Output the (x, y) coordinate of the center of the cell containing the given text.  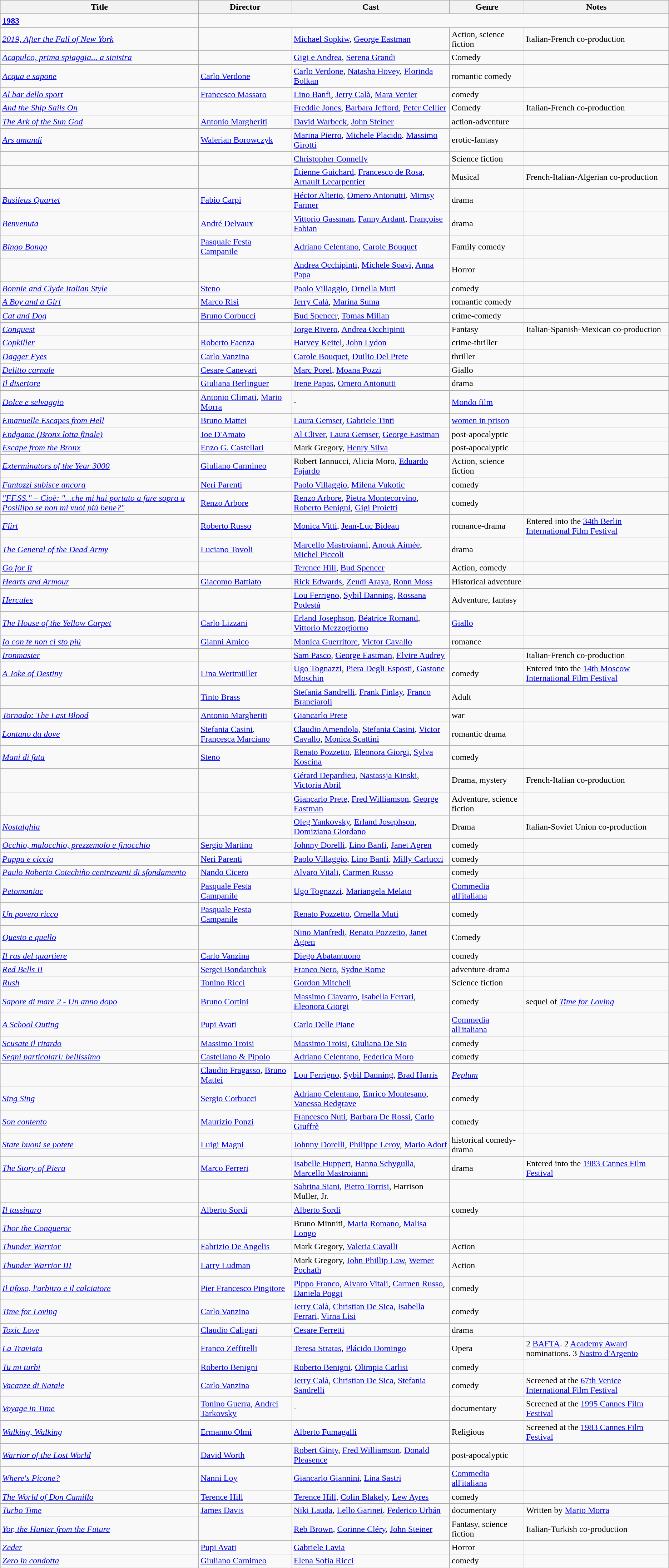
Stefania Sandrelli, Frank Finlay, Franco Branciaroli (371, 697)
Irene Papas, Omero Antonutti (371, 384)
Massimo Troisi (245, 1043)
Giacomo Battiato (245, 582)
Renato Pozzetto, Eleonora Giorgi, Sylva Koscina (371, 757)
Mark Gregory, John Phillip Law, Werner Pochath (371, 1265)
Roberto Russo (245, 526)
Benvenuta (99, 223)
Al Cliver, Laura Gemser, George Eastman (371, 434)
Marco Ferreri (245, 1168)
war (487, 715)
Peplum (487, 1075)
Adventure, science fiction (487, 803)
Tinto Brass (245, 697)
A School Outing (99, 1024)
Zero in condotta (99, 1561)
Fantasy, science fiction (487, 1529)
Segni particolari: bellissimo (99, 1057)
Turbo Time (99, 1510)
Ironmaster (99, 655)
Pappa e ciccia (99, 859)
Christopher Connelly (371, 158)
Isabelle Huppert, Hanna Schygulla, Marcello Mastroianni (371, 1168)
The House of the Yellow Carpet (99, 623)
sequel of Time for Loving (596, 1001)
Johnny Dorelli, Lino Banfi, Janet Agren (371, 845)
Tonino Guerra, Andrei Tarkovsky (245, 1408)
Vacanze di Natale (99, 1385)
Toxic Love (99, 1330)
Freddie Jones, Barbara Jefford, Peter Cellier (371, 108)
Conquest (99, 329)
women in prison (487, 420)
Claudio Caligari (245, 1330)
Gabriele Lavia (371, 1547)
Giuliana Berlinguer (245, 384)
Adult (487, 697)
Pippo Franco, Alvaro Vitali, Carmen Russo, Daniela Poggi (371, 1288)
Ugo Tognazzi, Mariangela Melato (371, 891)
Tonino Ricci (245, 983)
French-Italian co-production (596, 780)
Cast (371, 7)
Robert Iannucci, Alicia Moro, Eduardo Fajardo (371, 466)
Giancarlo Prete (371, 715)
Marcello Mastroianni, Anouk Aimée, Michel Piccoli (371, 550)
Nanni Loy (245, 1478)
Flirt (99, 526)
romance-drama (487, 526)
André Delvaux (245, 223)
Genre (487, 7)
"FF.SS." – Cioè: "...che mi hai portato a fare sopra a Posillipo se non mi vuoi più bene?" (99, 503)
Lou Ferrigno, Sybil Danning, Rossana Podestà (371, 600)
Tornado: The Last Blood (99, 715)
Héctor Alterio, Omero Antonutti, Mimsy Farmer (371, 200)
Il ras del quartiere (99, 956)
Adriano Celentano, Enrico Montesano, Vanessa Redgrave (371, 1098)
Il tifoso, l'arbitro e il calciatore (99, 1288)
Harvey Keitel, John Lydon (371, 343)
Basileus Quartet (99, 200)
David Worth (245, 1455)
A Joke of Destiny (99, 673)
Fantasy (487, 329)
Sapore di mare 2 - Un anno dopo (99, 1001)
Adriano Celentano, Federica Moro (371, 1057)
Roberto Faenza (245, 343)
Paolo Villaggio, Milena Vukotic (371, 484)
Opera (487, 1348)
Michael Sopkiw, George Eastman (371, 39)
romantic drama (487, 733)
Vittorio Gassman, Fanny Ardant, Françoise Fabian (371, 223)
Lina Wertmüller (245, 673)
Action, comedy (487, 568)
Robert Ginty, Fred Williamson, Donald Pleasence (371, 1455)
Sabrina Siani, Pietro Torrisi, Harrison Muller, Jr. (371, 1192)
Questo e quello (99, 937)
Il tassinaro (99, 1210)
Exterminators of the Year 3000 (99, 466)
Carlo Lizzani (245, 623)
Laura Gemser, Gabriele Tinti (371, 420)
Dagger Eyes (99, 356)
French-Italian-Algerian co-production (596, 177)
Family comedy (487, 247)
Marco Risi (245, 302)
Paolo Villaggio, Lino Banfi, Milly Carlucci (371, 859)
Johnny Dorelli, Philippe Leroy, Mario Adorf (371, 1145)
Musical (487, 177)
Teresa Stratas, Plácido Domingo (371, 1348)
Escape from the Bronx (99, 447)
Jerry Calà, Christian De Sica, Isabella Ferrari, Virna Lisi (371, 1312)
Antonio Climati, Mario Morra (245, 402)
Sergio Martino (245, 845)
Fantozzi subisce ancora (99, 484)
Son contento (99, 1122)
Acqua e sapone (99, 76)
Adventure, fantasy (487, 600)
Mark Gregory, Valeria Cavalli (371, 1247)
Director (245, 7)
Luciano Tovoli (245, 550)
Bruno Mattei (245, 420)
Cesare Canevari (245, 370)
Red Bells II (99, 969)
Renzo Arbore, Pietra Montecorvino, Roberto Benigni, Gigi Proietti (371, 503)
Screened at the 1983 Cannes Film Festival (596, 1432)
Italian-Soviet Union co-production (596, 827)
2 BAFTA. 2 Academy Award nominations. 3 Nastro d'Argento (596, 1348)
Massimo Troisi, Giuliana De Sio (371, 1043)
James Davis (245, 1510)
Nino Manfredi, Renato Pozzetto, Janet Agren (371, 937)
Erland Josephson, Béatrice Romand, Vittorio Mezzogiorno (371, 623)
Jorge Rivero, Andrea Occhipinti (371, 329)
Religious (487, 1432)
Ars amandi (99, 140)
Giancarlo Giannini, Lina Sastri (371, 1478)
Italian-Spanish-Mexican co-production (596, 329)
Hearts and Armour (99, 582)
Jerry Calà, Christian De Sica, Stefania Sandrelli (371, 1385)
Title (99, 7)
Scusate il ritardo (99, 1043)
The World of Don Camillo (99, 1497)
Carlo Delle Piane (371, 1024)
The Ark of the Sun God (99, 122)
adventure-drama (487, 969)
Tu mi turbi (99, 1367)
Nando Cicero (245, 872)
Adriano Celentano, Carole Bouquet (371, 247)
Walerian Borowczyk (245, 140)
Luigi Magni (245, 1145)
Roberto Benigni, Olimpia Carlisi (371, 1367)
Castellano & Pipolo (245, 1057)
Gigi e Andrea, Serena Grandi (371, 58)
Drama (487, 827)
Renato Pozzetto, Ornella Muti (371, 914)
1983 (99, 21)
Thor the Conqueror (99, 1228)
Italian-Turkish co-production (596, 1529)
Monica Vitti, Jean-Luc Bideau (371, 526)
Stefania Casini, Francesca Marciano (245, 733)
Alberto Fumagalli (371, 1432)
Screened at the 67th Venice International Film Festival (596, 1385)
Written by Mario Morra (596, 1510)
Carole Bouquet, Duilio Del Prete (371, 356)
Cesare Ferretti (371, 1330)
Pier Francesco Pingitore (245, 1288)
Mani di fata (99, 757)
Yor, the Hunter from the Future (99, 1529)
Terence Hill, Bud Spencer (371, 568)
The General of the Dead Army (99, 550)
2019, After the Fall of New York (99, 39)
Fabrizio De Angelis (245, 1247)
Oleg Yankovsky, Erland Josephson, Domiziana Giordano (371, 827)
Andrea Occhipinti, Michele Soavi, Anna Papa (371, 270)
Entered into the 14th Moscow International Film Festival (596, 673)
Rush (99, 983)
Diego Abatantuono (371, 956)
Lontano da dove (99, 733)
Mark Gregory, Henry Silva (371, 447)
Il disertore (99, 384)
Claudio Fragasso, Bruno Mattei (245, 1075)
romance (487, 642)
Giuliano Carnimeo (245, 1561)
Maurizio Ponzi (245, 1122)
Thunder Warrior (99, 1247)
Occhio, malocchio, prezzemolo e finocchio (99, 845)
Fabio Carpi (245, 200)
thriller (487, 356)
Notes (596, 7)
La Traviata (99, 1348)
Carlo Verdone (245, 76)
Un povero ricco (99, 914)
Gordon Mitchell (371, 983)
Niki Lauda, Lello Garinei, Federico Urbán (371, 1510)
Giancarlo Prete, Fred Williamson, George Eastman (371, 803)
Francesco Massaro (245, 94)
Bruno Corbucci (245, 316)
Étienne Guichard, Francesco de Rosa, Arnault Lecarpentier (371, 177)
historical comedy-drama (487, 1145)
Franco Zeffirelli (245, 1348)
Voyage in Time (99, 1408)
Jerry Calà, Marina Suma (371, 302)
Nostalghia (99, 827)
Bonnie and Clyde Italian Style (99, 288)
Enzo G. Castellari (245, 447)
Francesco Nuti, Barbara De Rossi, Carlo Giuffrè (371, 1122)
The Story of Piera (99, 1168)
Bruno Minniti, Maria Romano, Malisa Longo (371, 1228)
erotic-fantasy (487, 140)
Sing Sing (99, 1098)
Where's Picone? (99, 1478)
Sam Pasco, George Eastman, Elvire Audrey (371, 655)
Bingo Bongo (99, 247)
Marc Porel, Moana Pozzi (371, 370)
action-adventure (487, 122)
Warrior of the Lost World (99, 1455)
David Warbeck, John Steiner (371, 122)
Dolce e selvaggio (99, 402)
Hercules (99, 600)
Endgame (Bronx lotta finale) (99, 434)
Al bar dello sport (99, 94)
Screened at the 1995 Cannes Film Festival (596, 1408)
Copkiller (99, 343)
Sergei Bondarchuk (245, 969)
Terence Hill, Colin Blakely, Lew Ayres (371, 1497)
Sergio Corbucci (245, 1098)
Entered into the 1983 Cannes Film Festival (596, 1168)
Zeder (99, 1547)
Emanuelle Escapes from Hell (99, 420)
Io con te non ci sto più (99, 642)
Cat and Dog (99, 316)
Historical adventure (487, 582)
Alvaro Vitali, Carmen Russo (371, 872)
Gianni Amico (245, 642)
crime-thriller (487, 343)
Paolo Villaggio, Ornella Muti (371, 288)
Lou Ferrigno, Sybil Danning, Brad Harris (371, 1075)
Marina Pierro, Michele Placido, Massimo Girotti (371, 140)
Ermanno Olmi (245, 1432)
Drama, mystery (487, 780)
Mondo film (487, 402)
Gérard Depardieu, Nastassja Kinski, Victoria Abril (371, 780)
And the Ship Sails On (99, 108)
Bruno Cortini (245, 1001)
Thunder Warrior III (99, 1265)
Roberto Benigni (245, 1367)
Carlo Verdone, Natasha Hovey, Florinda Bolkan (371, 76)
Terence Hill (245, 1497)
Acapulco, prima spiaggia... a sinistra (99, 58)
Lino Banfi, Jerry Calà, Mara Venier (371, 94)
Bud Spencer, Tomas Milian (371, 316)
Giuliano Carmineo (245, 466)
Massimo Ciavarro, Isabella Ferrari, Eleonora Giorgi (371, 1001)
Delitto carnale (99, 370)
Reb Brown, Corinne Cléry, John Steiner (371, 1529)
Renzo Arbore (245, 503)
Joe D'Amato (245, 434)
Petomaniac (99, 891)
Ugo Tognazzi, Piera Degli Esposti, Gastone Moschin (371, 673)
Time for Loving (99, 1312)
Go for It (99, 568)
Walking, Walking (99, 1432)
Entered into the 34th Berlin International Film Festival (596, 526)
Rick Edwards, Zeudi Araya, Ronn Moss (371, 582)
State buoni se potete (99, 1145)
Monica Guerritore, Victor Cavallo (371, 642)
Larry Ludman (245, 1265)
Paulo Roberto Cotechiño centravanti di sfondamento (99, 872)
Claudio Amendola, Stefania Casini, Victor Cavallo, Monica Scattini (371, 733)
Elena Sofia Ricci (371, 1561)
A Boy and a Girl (99, 302)
crime-comedy (487, 316)
Franco Nero, Sydne Rome (371, 969)
